Determine the (X, Y) coordinate at the center of the cell enclosing the given text.  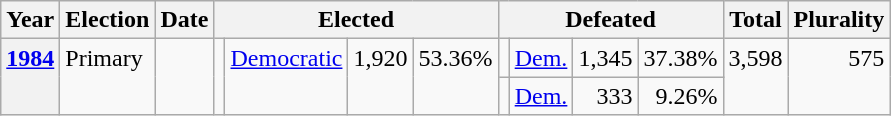
53.36% (456, 77)
37.38% (680, 58)
Date (184, 20)
Elected (356, 20)
Democratic (286, 77)
575 (839, 77)
Primary (108, 77)
9.26% (680, 96)
Plurality (839, 20)
Election (108, 20)
333 (606, 96)
1984 (30, 77)
Year (30, 20)
Total (756, 20)
3,598 (756, 77)
1,345 (606, 58)
Defeated (610, 20)
1,920 (380, 77)
